From the cell containing the given text, extract its center point as (X, Y) coordinate. 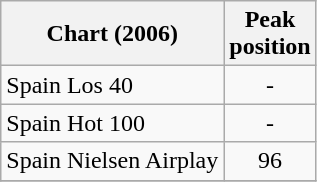
Spain Nielsen Airplay (112, 161)
Peakposition (270, 34)
Spain Los 40 (112, 85)
Chart (2006) (112, 34)
Spain Hot 100 (112, 123)
96 (270, 161)
